Output the [X, Y] coordinate of the center of the cell containing the given text.  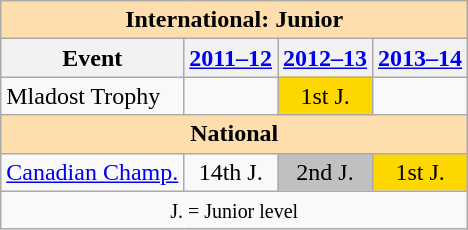
14th J. [231, 172]
Mladost Trophy [92, 96]
International: Junior [234, 20]
J. = Junior level [234, 210]
2012–13 [326, 58]
National [234, 134]
Canadian Champ. [92, 172]
Event [92, 58]
2013–14 [420, 58]
2nd J. [326, 172]
2011–12 [231, 58]
